Locate the cell with the specified text and output its (X, Y) center coordinate. 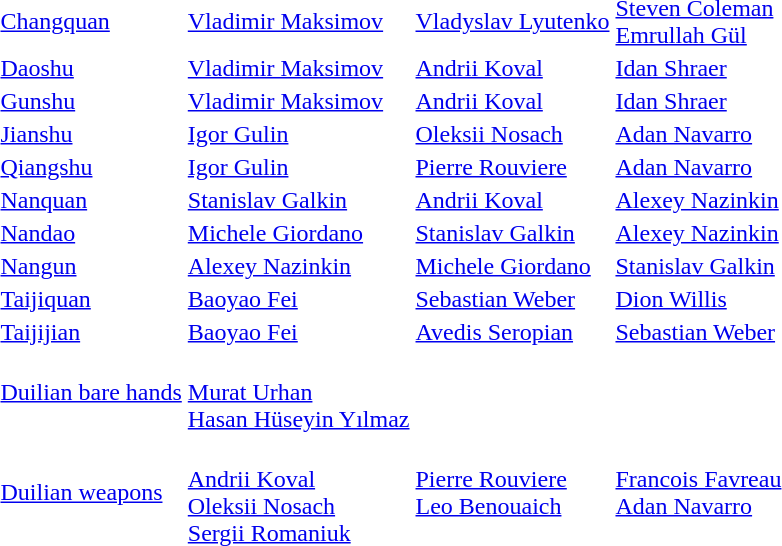
Alexey Nazinkin (298, 266)
Avedis Seropian (512, 332)
Oleksii Nosach (512, 134)
Murat Urhan Hasan Hüseyin Yılmaz (298, 392)
Sebastian Weber (512, 299)
Pierre Rouviere (512, 167)
